Determine the [x, y] coordinate at the center of the cell enclosing the given text.  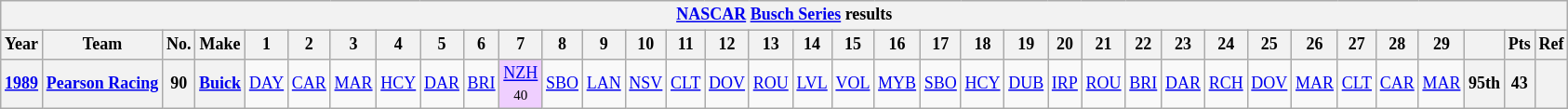
90 [179, 84]
No. [179, 45]
27 [1356, 45]
43 [1520, 84]
11 [686, 45]
IRP [1066, 84]
29 [1442, 45]
1989 [22, 84]
24 [1226, 45]
22 [1144, 45]
95th [1484, 84]
Pearson Racing [102, 84]
17 [940, 45]
28 [1397, 45]
14 [812, 45]
Team [102, 45]
Year [22, 45]
16 [897, 45]
5 [443, 45]
25 [1269, 45]
NASCAR Busch Series results [785, 15]
DUB [1027, 84]
Pts [1520, 45]
13 [770, 45]
23 [1183, 45]
LAN [604, 84]
Ref [1551, 45]
VOL [853, 84]
26 [1315, 45]
4 [398, 45]
1 [266, 45]
NZH40 [521, 84]
Buick [220, 84]
7 [521, 45]
Make [220, 45]
DAY [266, 84]
20 [1066, 45]
21 [1103, 45]
3 [353, 45]
MYB [897, 84]
15 [853, 45]
LVL [812, 84]
2 [309, 45]
18 [982, 45]
19 [1027, 45]
12 [727, 45]
6 [482, 45]
10 [645, 45]
9 [604, 45]
8 [563, 45]
NSV [645, 84]
RCH [1226, 84]
